Extract the (x, y) coordinate from the center of the cell holding the provided text.  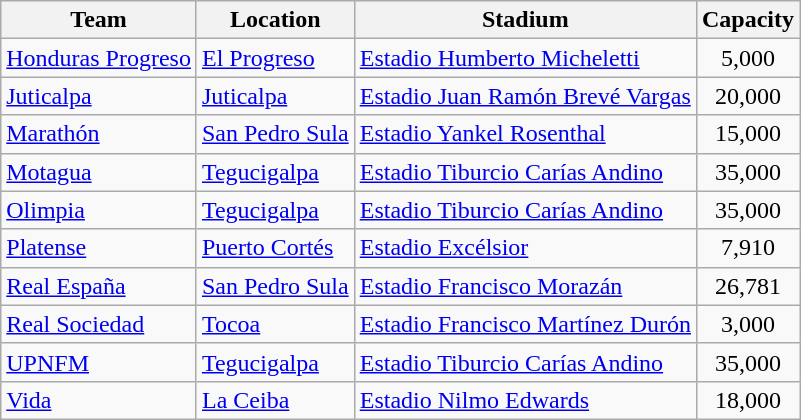
Vida (99, 400)
Platense (99, 248)
Puerto Cortés (275, 248)
Estadio Yankel Rosenthal (525, 134)
La Ceiba (275, 400)
Estadio Nilmo Edwards (525, 400)
UPNFM (99, 362)
Capacity (748, 20)
Real España (99, 286)
18,000 (748, 400)
Location (275, 20)
Olimpia (99, 210)
Motagua (99, 172)
Estadio Excélsior (525, 248)
Estadio Juan Ramón Brevé Vargas (525, 96)
Tocoa (275, 324)
Real Sociedad (99, 324)
Marathón (99, 134)
20,000 (748, 96)
26,781 (748, 286)
Estadio Francisco Martínez Durón (525, 324)
Team (99, 20)
5,000 (748, 58)
Estadio Francisco Morazán (525, 286)
El Progreso (275, 58)
Honduras Progreso (99, 58)
15,000 (748, 134)
7,910 (748, 248)
Stadium (525, 20)
Estadio Humberto Micheletti (525, 58)
3,000 (748, 324)
